Capture the cell that displays the provided text and extract its (x, y) central coordinate. 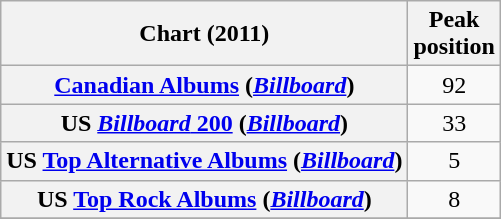
33 (454, 123)
US Top Alternative Albums (Billboard) (204, 161)
Chart (2011) (204, 34)
Canadian Albums (Billboard) (204, 85)
8 (454, 199)
5 (454, 161)
US Billboard 200 (Billboard) (204, 123)
92 (454, 85)
US Top Rock Albums (Billboard) (204, 199)
Peakposition (454, 34)
